Identify which cell holds the provided text, then report its (X, Y) central coordinate. 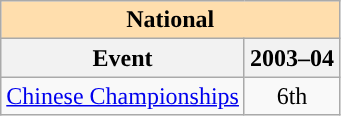
2003–04 (292, 58)
Event (123, 58)
6th (292, 96)
Chinese Championships (123, 96)
National (170, 20)
